Return the (X, Y) coordinate for the center point of the cell that contains the specified text.  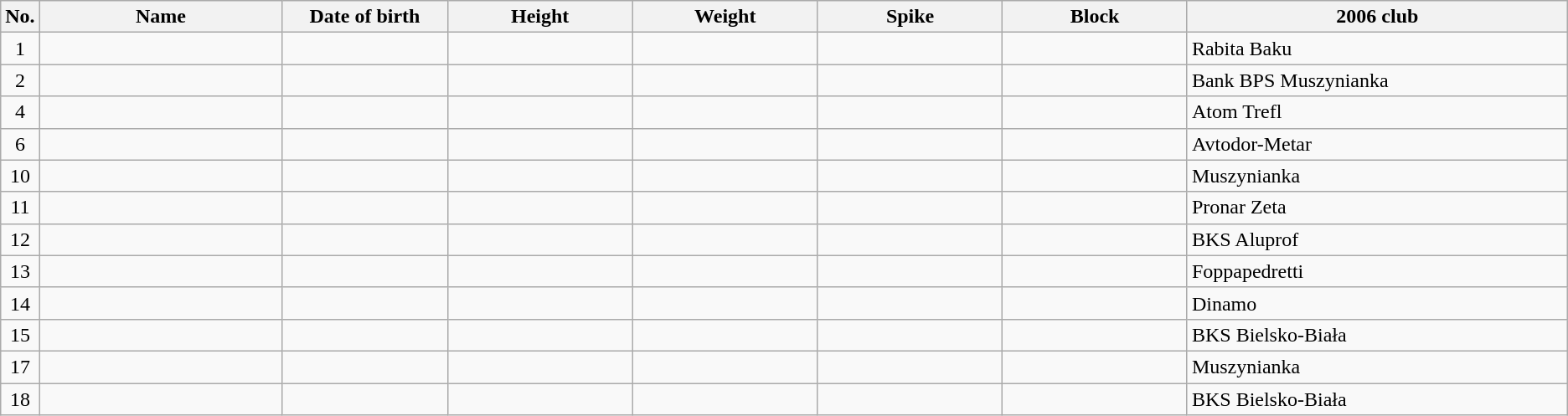
18 (20, 399)
Height (539, 17)
14 (20, 303)
12 (20, 239)
15 (20, 335)
Rabita Baku (1377, 49)
2 (20, 80)
1 (20, 49)
Spike (910, 17)
4 (20, 112)
11 (20, 208)
Avtodor-Metar (1377, 144)
6 (20, 144)
Weight (725, 17)
10 (20, 176)
2006 club (1377, 17)
Dinamo (1377, 303)
Bank BPS Muszynianka (1377, 80)
17 (20, 367)
Foppapedretti (1377, 271)
Atom Trefl (1377, 112)
Name (161, 17)
13 (20, 271)
Pronar Zeta (1377, 208)
BKS Aluprof (1377, 239)
Date of birth (365, 17)
No. (20, 17)
Block (1096, 17)
